Return the (x, y) coordinate for the center point of the cell that contains the specified text.  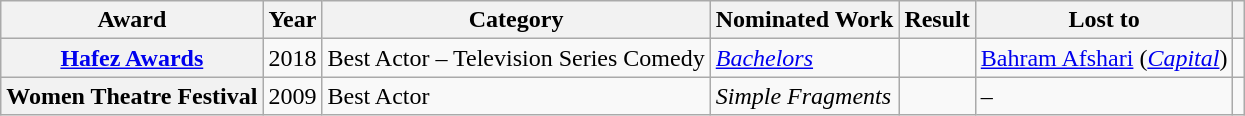
Result (937, 20)
– (1104, 96)
Hafez Awards (132, 58)
Lost to (1104, 20)
Women Theatre Festival (132, 96)
Bachelors (804, 58)
Year (292, 20)
Simple Fragments (804, 96)
2018 (292, 58)
Award (132, 20)
Best Actor – Television Series Comedy (516, 58)
Best Actor (516, 96)
Bahram Afshari (Capital) (1104, 58)
Category (516, 20)
2009 (292, 96)
Nominated Work (804, 20)
